Locate the cell with the specified text and output its (x, y) center coordinate. 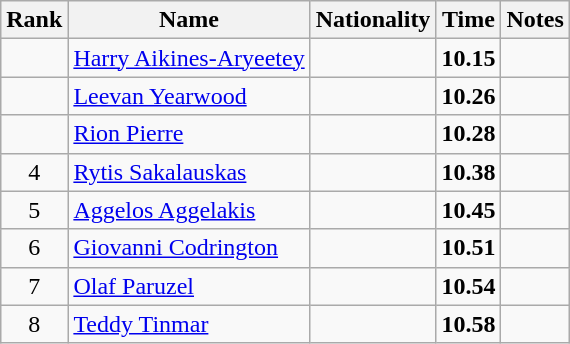
5 (34, 210)
Rytis Sakalauskas (189, 172)
10.28 (468, 134)
Giovanni Codrington (189, 248)
Rion Pierre (189, 134)
Olaf Paruzel (189, 286)
4 (34, 172)
10.54 (468, 286)
Aggelos Aggelakis (189, 210)
Leevan Yearwood (189, 96)
7 (34, 286)
10.58 (468, 324)
10.15 (468, 58)
10.51 (468, 248)
10.45 (468, 210)
Name (189, 20)
Nationality (373, 20)
Time (468, 20)
Notes (535, 20)
6 (34, 248)
10.38 (468, 172)
Harry Aikines-Aryeetey (189, 58)
Rank (34, 20)
Teddy Tinmar (189, 324)
10.26 (468, 96)
8 (34, 324)
